Output the (X, Y) coordinate of the center of the cell containing the given text.  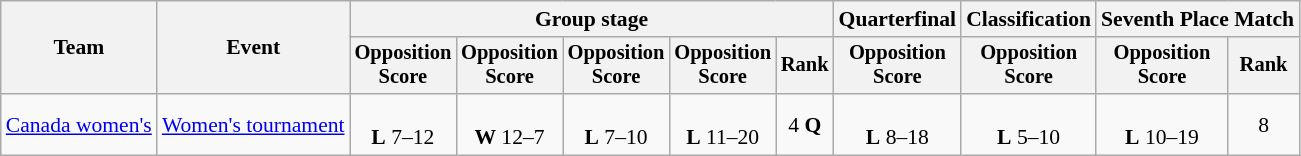
L 7–12 (404, 124)
Quarterfinal (898, 19)
L 11–20 (722, 124)
Classification (1028, 19)
Canada women's (79, 124)
8 (1264, 124)
L 10–19 (1162, 124)
Women's tournament (254, 124)
Seventh Place Match (1198, 19)
Group stage (592, 19)
L 7–10 (616, 124)
L 8–18 (898, 124)
Team (79, 48)
4 Q (805, 124)
Event (254, 48)
W 12–7 (510, 124)
L 5–10 (1028, 124)
